Extract the (X, Y) coordinate from the center of the cell holding the provided text.  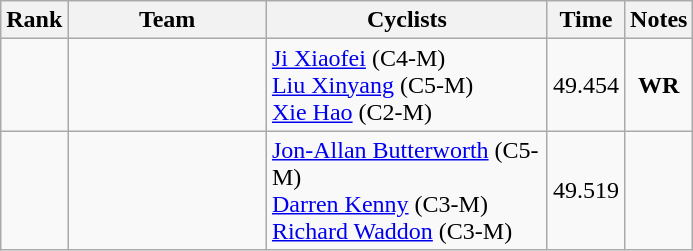
49.519 (586, 190)
Notes (659, 20)
49.454 (586, 85)
Team (168, 20)
Ji Xiaofei (C4-M)Liu Xinyang (C5-M)Xie Hao (C2-M) (406, 85)
Rank (34, 20)
WR (659, 85)
Time (586, 20)
Jon-Allan Butterworth (C5-M)Darren Kenny (C3-M)Richard Waddon (C3-M) (406, 190)
Cyclists (406, 20)
